Scan for the cell matching the given text and deliver its [X, Y] coordinate at center. 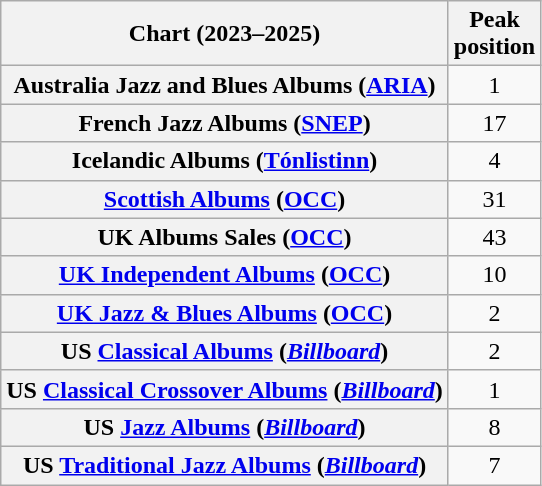
US Traditional Jazz Albums (Billboard) [225, 465]
US Classical Albums (Billboard) [225, 351]
Chart (2023–2025) [225, 34]
4 [494, 161]
US Classical Crossover Albums (Billboard) [225, 389]
10 [494, 275]
US Jazz Albums (Billboard) [225, 427]
Australia Jazz and Blues Albums (ARIA) [225, 85]
43 [494, 237]
8 [494, 427]
17 [494, 123]
UK Albums Sales (OCC) [225, 237]
Peakposition [494, 34]
31 [494, 199]
French Jazz Albums (SNEP) [225, 123]
Icelandic Albums (Tónlistinn) [225, 161]
UK Independent Albums (OCC) [225, 275]
Scottish Albums (OCC) [225, 199]
UK Jazz & Blues Albums (OCC) [225, 313]
7 [494, 465]
